From the cell containing the given text, extract its center point as (x, y) coordinate. 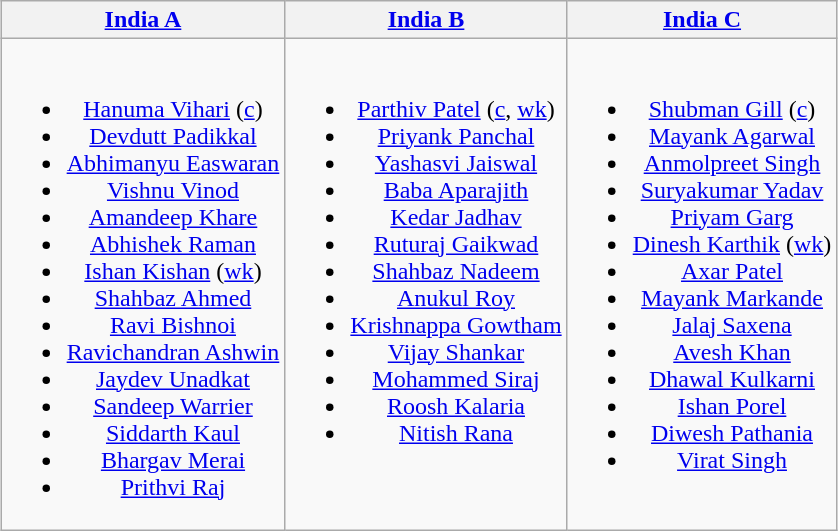
India A (143, 20)
India B (426, 20)
India C (702, 20)
